Return the [x, y] coordinate for the center point of the cell that contains the specified text.  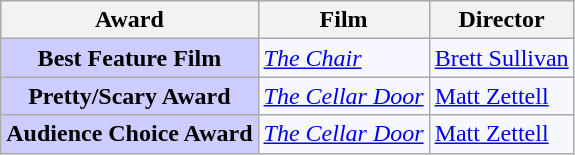
Film [344, 20]
Pretty/Scary Award [130, 96]
Audience Choice Award [130, 134]
Award [130, 20]
Director [502, 20]
Best Feature Film [130, 58]
The Chair [344, 58]
Brett Sullivan [502, 58]
